From the cell containing the given text, extract its center point as (X, Y) coordinate. 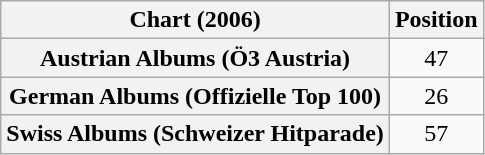
Swiss Albums (Schweizer Hitparade) (196, 134)
57 (436, 134)
Austrian Albums (Ö3 Austria) (196, 58)
Position (436, 20)
German Albums (Offizielle Top 100) (196, 96)
26 (436, 96)
Chart (2006) (196, 20)
47 (436, 58)
